Scan for the cell matching the given text and deliver its (x, y) coordinate at center. 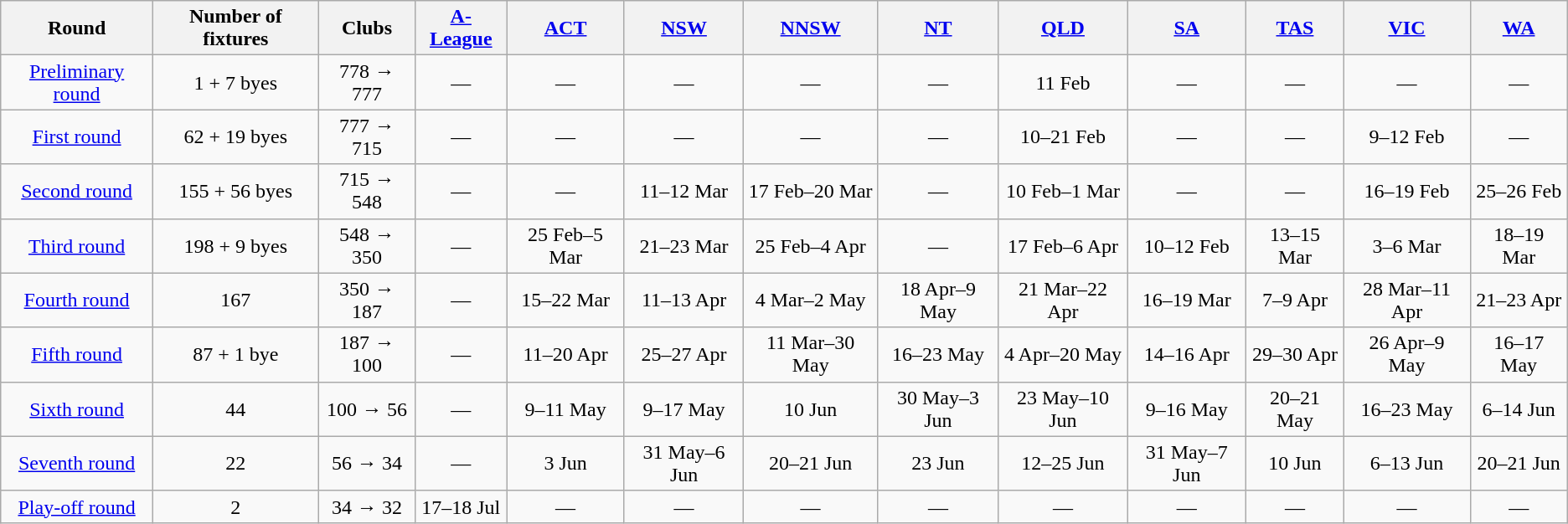
548 → 350 (367, 246)
21–23 Mar (683, 246)
NT (938, 28)
20–21 May (1295, 408)
18 Apr–9 May (938, 300)
Preliminary round (77, 82)
7–9 Apr (1295, 300)
Fourth round (77, 300)
187 → 100 (367, 355)
First round (77, 137)
25 Feb–4 Apr (811, 246)
22 (235, 464)
6–13 Jun (1407, 464)
1 + 7 byes (235, 82)
9–12 Feb (1407, 137)
9–11 May (566, 408)
44 (235, 408)
Sixth round (77, 408)
11–12 Mar (683, 191)
715 → 548 (367, 191)
23 May–10 Jun (1062, 408)
VIC (1407, 28)
350 → 187 (367, 300)
11 Mar–30 May (811, 355)
17–18 Jul (461, 506)
12–25 Jun (1062, 464)
Round (77, 28)
QLD (1062, 28)
17 Feb–20 Mar (811, 191)
Third round (77, 246)
155 + 56 byes (235, 191)
26 Apr–9 May (1407, 355)
SA (1187, 28)
4 Mar–2 May (811, 300)
3–6 Mar (1407, 246)
87 + 1 bye (235, 355)
100 → 56 (367, 408)
10–12 Feb (1187, 246)
34 → 32 (367, 506)
Clubs (367, 28)
17 Feb–6 Apr (1062, 246)
9–16 May (1187, 408)
23 Jun (938, 464)
16–17 May (1519, 355)
30 May–3 Jun (938, 408)
10–21 Feb (1062, 137)
NSW (683, 28)
21–23 Apr (1519, 300)
21 Mar–22 Apr (1062, 300)
11–20 Apr (566, 355)
56 → 34 (367, 464)
Fifth round (77, 355)
Number of fixtures (235, 28)
A-League (461, 28)
778 → 777 (367, 82)
ACT (566, 28)
18–19 Mar (1519, 246)
6–14 Jun (1519, 408)
4 Apr–20 May (1062, 355)
Second round (77, 191)
15–22 Mar (566, 300)
29–30 Apr (1295, 355)
777 → 715 (367, 137)
31 May–7 Jun (1187, 464)
11 Feb (1062, 82)
10 Feb–1 Mar (1062, 191)
31 May–6 Jun (683, 464)
9–17 May (683, 408)
14–16 Apr (1187, 355)
25–27 Apr (683, 355)
16–19 Feb (1407, 191)
167 (235, 300)
2 (235, 506)
Play-off round (77, 506)
NNSW (811, 28)
Seventh round (77, 464)
WA (1519, 28)
28 Mar–11 Apr (1407, 300)
25–26 Feb (1519, 191)
198 + 9 byes (235, 246)
11–13 Apr (683, 300)
62 + 19 byes (235, 137)
3 Jun (566, 464)
25 Feb–5 Mar (566, 246)
16–19 Mar (1187, 300)
TAS (1295, 28)
13–15 Mar (1295, 246)
